Determine the (x, y) coordinate at the center of the cell enclosing the given text.  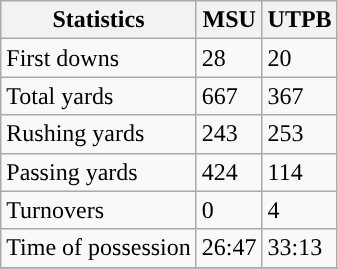
20 (300, 58)
MSU (229, 20)
424 (229, 172)
114 (300, 172)
0 (229, 210)
28 (229, 58)
667 (229, 96)
First downs (99, 58)
33:13 (300, 248)
253 (300, 134)
Passing yards (99, 172)
UTPB (300, 20)
367 (300, 96)
4 (300, 210)
Turnovers (99, 210)
Statistics (99, 20)
Total yards (99, 96)
Rushing yards (99, 134)
Time of possession (99, 248)
243 (229, 134)
26:47 (229, 248)
